From the cell containing the given text, extract its center point as (x, y) coordinate. 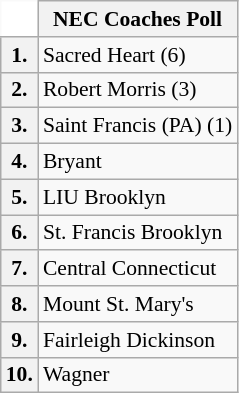
Robert Morris (3) (138, 90)
1. (20, 55)
10. (20, 375)
4. (20, 162)
St. Francis Brooklyn (138, 233)
6. (20, 233)
Sacred Heart (6) (138, 55)
LIU Brooklyn (138, 197)
9. (20, 340)
5. (20, 197)
Wagner (138, 375)
8. (20, 304)
2. (20, 90)
Central Connecticut (138, 269)
3. (20, 126)
Mount St. Mary's (138, 304)
Fairleigh Dickinson (138, 340)
Saint Francis (PA) (1) (138, 126)
NEC Coaches Poll (138, 19)
Bryant (138, 162)
7. (20, 269)
